Search for the cell housing the specified text and yield its [x, y] center coordinate. 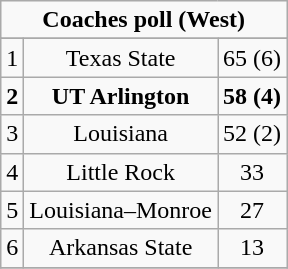
2 [12, 96]
UT Arlington [121, 96]
Texas State [121, 58]
6 [12, 248]
Louisiana [121, 134]
Little Rock [121, 172]
5 [12, 210]
27 [252, 210]
Louisiana–Monroe [121, 210]
33 [252, 172]
4 [12, 172]
58 (4) [252, 96]
1 [12, 58]
Arkansas State [121, 248]
Coaches poll (West) [144, 20]
65 (6) [252, 58]
13 [252, 248]
3 [12, 134]
52 (2) [252, 134]
